Scan for the cell matching the given text and deliver its [x, y] coordinate at center. 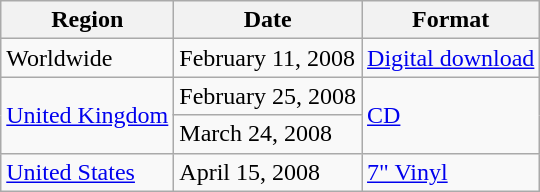
Worldwide [88, 58]
United Kingdom [88, 115]
April 15, 2008 [268, 172]
Region [88, 20]
United States [88, 172]
CD [451, 115]
March 24, 2008 [268, 134]
Date [268, 20]
7" Vinyl [451, 172]
Format [451, 20]
Digital download [451, 58]
February 11, 2008 [268, 58]
February 25, 2008 [268, 96]
